From the cell containing the given text, extract its center point as (x, y) coordinate. 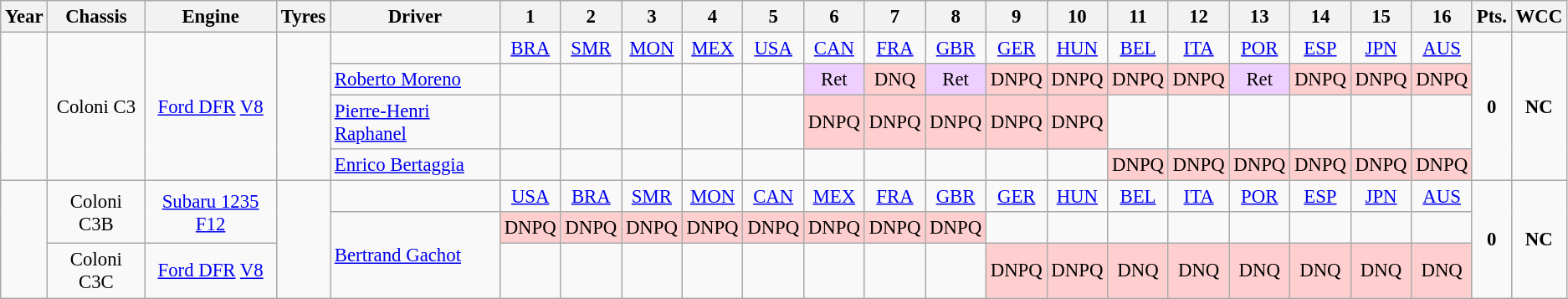
4 (713, 17)
Pts. (1491, 17)
9 (1016, 17)
15 (1381, 17)
Subaru 1235 F12 (211, 213)
10 (1078, 17)
6 (835, 17)
14 (1320, 17)
Year (24, 17)
2 (591, 17)
Coloni C3B (96, 213)
Coloni C3 (96, 107)
8 (956, 17)
Driver (415, 17)
Engine (211, 17)
5 (773, 17)
3 (653, 17)
16 (1442, 17)
1 (530, 17)
7 (895, 17)
Chassis (96, 17)
Coloni C3C (96, 271)
Tyres (303, 17)
13 (1260, 17)
11 (1138, 17)
Pierre-Henri Raphanel (415, 122)
WCC (1539, 17)
Bertrand Gachot (415, 255)
Enrico Bertaggia (415, 165)
Roberto Moreno (415, 80)
12 (1198, 17)
